For the text-containing cell, return its midpoint in [X, Y] coordinate format. 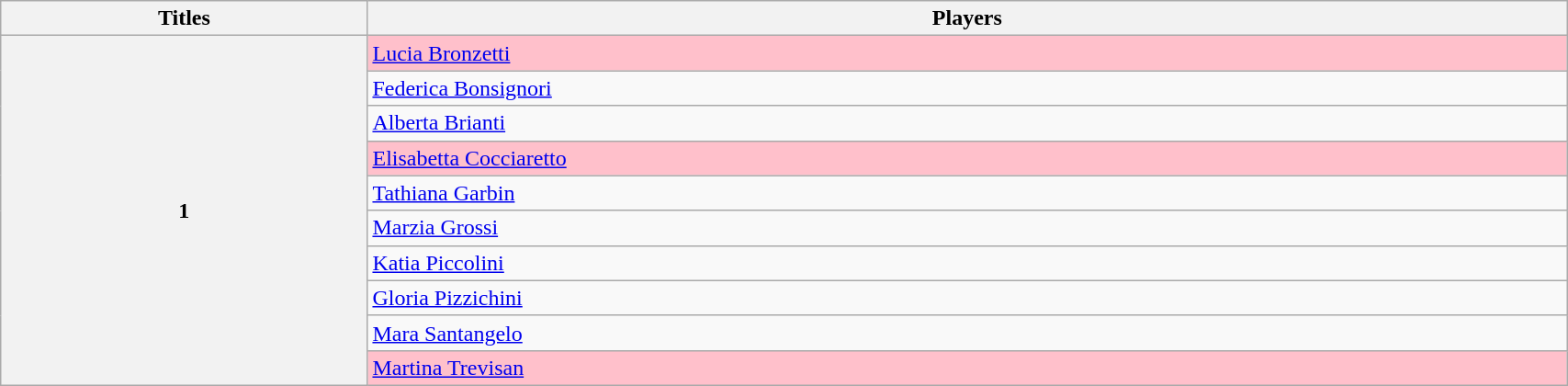
Lucia Bronzetti [967, 53]
1 [184, 211]
Gloria Pizzichini [967, 298]
Players [967, 18]
Elisabetta Cocciaretto [967, 158]
Alberta Brianti [967, 123]
Federica Bonsignori [967, 88]
Katia Piccolini [967, 263]
Marzia Grossi [967, 228]
Martina Trevisan [967, 368]
Mara Santangelo [967, 333]
Titles [184, 18]
Tathiana Garbin [967, 193]
